Identify which cell holds the provided text, then report its [X, Y] central coordinate. 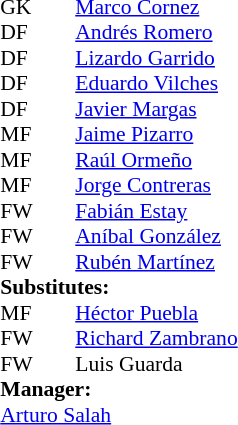
Raúl Ormeño [156, 160]
Andrés Romero [156, 33]
Richard Zambrano [156, 339]
Jaime Pizarro [156, 135]
Fabián Estay [156, 211]
Javier Margas [156, 109]
Manager: [118, 389]
Substitutes: [118, 287]
Luis Guarda [156, 364]
Rubén Martínez [156, 262]
Aníbal González [156, 237]
Jorge Contreras [156, 185]
Héctor Puebla [156, 313]
Lizardo Garrido [156, 58]
Eduardo Vilches [156, 83]
